Scan for the cell matching the given text and deliver its [X, Y] coordinate at center. 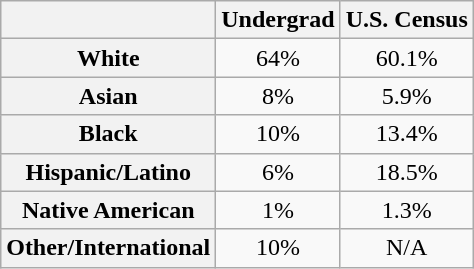
64% [278, 58]
13.4% [406, 134]
Native American [108, 210]
1% [278, 210]
N/A [406, 248]
White [108, 58]
6% [278, 172]
8% [278, 96]
18.5% [406, 172]
U.S. Census [406, 20]
Undergrad [278, 20]
Other/International [108, 248]
5.9% [406, 96]
Black [108, 134]
Hispanic/Latino [108, 172]
60.1% [406, 58]
1.3% [406, 210]
Asian [108, 96]
